For the text-containing cell, return its midpoint in [X, Y] coordinate format. 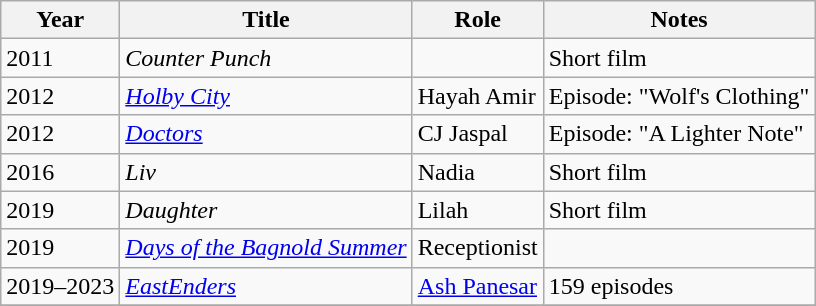
Title [266, 20]
159 episodes [679, 286]
Year [60, 20]
Lilah [478, 210]
Holby City [266, 96]
Role [478, 20]
Doctors [266, 134]
2019–2023 [60, 286]
2016 [60, 172]
Receptionist [478, 248]
Hayah Amir [478, 96]
Daughter [266, 210]
CJ Jaspal [478, 134]
Nadia [478, 172]
Liv [266, 172]
2011 [60, 58]
Counter Punch [266, 58]
Episode: "Wolf's Clothing" [679, 96]
EastEnders [266, 286]
Episode: "A Lighter Note" [679, 134]
Notes [679, 20]
Ash Panesar [478, 286]
Days of the Bagnold Summer [266, 248]
